Identify which cell holds the provided text, then report its (x, y) central coordinate. 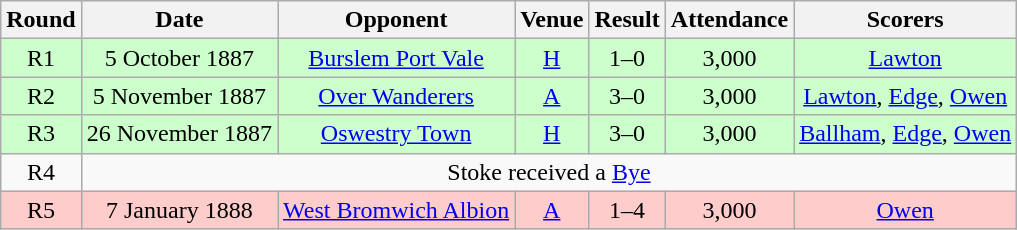
R5 (41, 210)
5 November 1887 (179, 96)
Opponent (396, 20)
7 January 1888 (179, 210)
Ballham, Edge, Owen (906, 134)
26 November 1887 (179, 134)
R1 (41, 58)
Venue (552, 20)
Lawton, Edge, Owen (906, 96)
Result (627, 20)
1–4 (627, 210)
Date (179, 20)
Over Wanderers (396, 96)
Lawton (906, 58)
Round (41, 20)
Oswestry Town (396, 134)
R2 (41, 96)
West Bromwich Albion (396, 210)
Stoke received a Bye (549, 172)
1–0 (627, 58)
5 October 1887 (179, 58)
Scorers (906, 20)
Burslem Port Vale (396, 58)
R3 (41, 134)
Owen (906, 210)
Attendance (729, 20)
R4 (41, 172)
